Return [X, Y] of the center of cell containing provided text 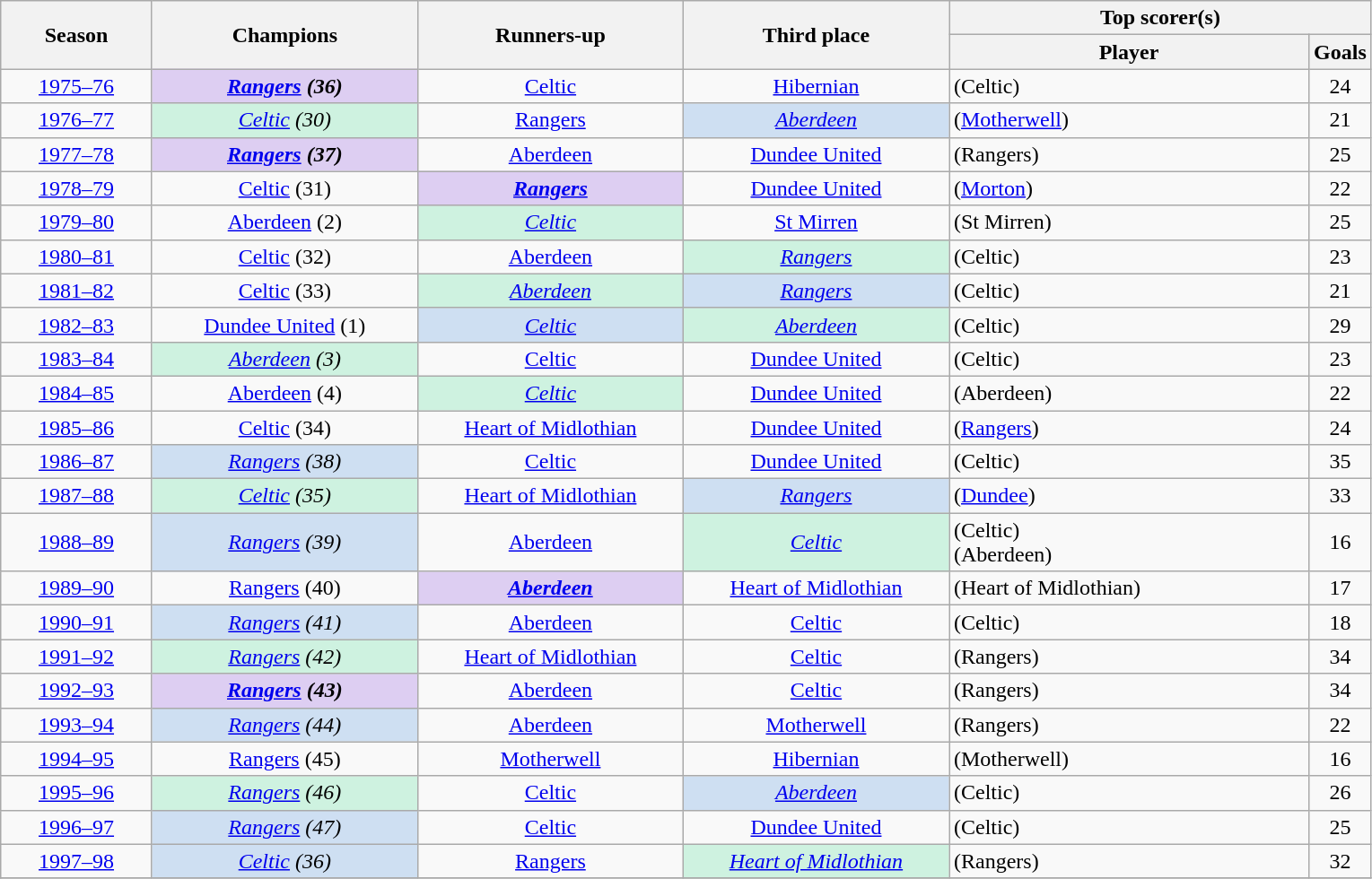
Rangers (38) [284, 462]
1975–76 [77, 86]
Celtic (31) [284, 188]
St Mirren [816, 222]
1987–88 [77, 496]
1995–96 [77, 793]
26 [1341, 793]
Rangers (40) [284, 588]
1978–79 [77, 188]
1997–98 [77, 861]
Rangers (36) [284, 86]
Rangers (42) [284, 657]
1993–94 [77, 725]
Celtic (36) [284, 861]
Runners-up [550, 35]
1983–84 [77, 359]
(Celtic) (Aberdeen) [1129, 542]
(St Mirren) [1129, 222]
Champions [284, 35]
1979–80 [77, 222]
(Heart of Midlothian) [1129, 588]
1996–97 [77, 827]
Rangers (47) [284, 827]
(Morton) [1129, 188]
Rangers (39) [284, 542]
(Dundee) [1129, 496]
1989–90 [77, 588]
1990–91 [77, 622]
Celtic (35) [284, 496]
1981–82 [77, 291]
32 [1341, 861]
Celtic (32) [284, 257]
1991–92 [77, 657]
(Aberdeen) [1129, 393]
1982–83 [77, 325]
Celtic (33) [284, 291]
29 [1341, 325]
Top scorer(s) [1161, 18]
1994–95 [77, 759]
Goals [1341, 52]
Aberdeen (3) [284, 359]
33 [1341, 496]
18 [1341, 622]
1988–89 [77, 542]
Rangers (45) [284, 759]
Rangers (43) [284, 691]
Dundee United (1) [284, 325]
Aberdeen (2) [284, 222]
1985–86 [77, 428]
Season [77, 35]
Aberdeen (4) [284, 393]
1976–77 [77, 120]
Rangers (44) [284, 725]
17 [1341, 588]
Celtic (34) [284, 428]
1984–85 [77, 393]
Rangers (46) [284, 793]
Third place [816, 35]
Rangers (37) [284, 154]
Player [1129, 52]
1977–78 [77, 154]
1980–81 [77, 257]
1992–93 [77, 691]
35 [1341, 462]
Celtic (30) [284, 120]
Rangers (41) [284, 622]
1986–87 [77, 462]
